Output the (x, y) coordinate of the center of the cell containing the given text.  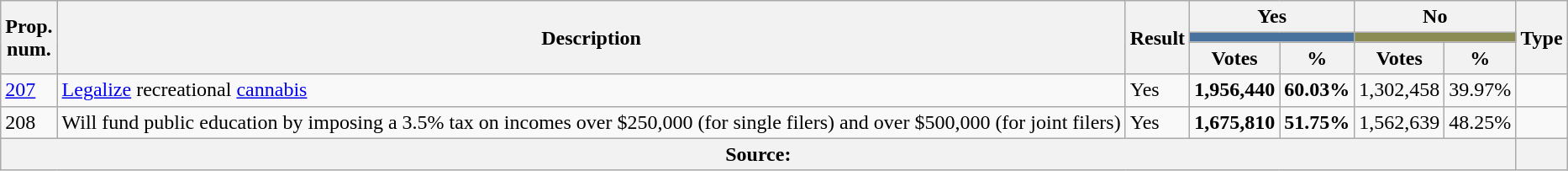
48.25% (1481, 122)
Prop.num. (29, 37)
Type (1541, 37)
207 (29, 90)
1,675,810 (1235, 122)
51.75% (1318, 122)
1,956,440 (1235, 90)
Source: (758, 154)
1,562,639 (1400, 122)
39.97% (1481, 90)
1,302,458 (1400, 90)
Legalize recreational cannabis (592, 90)
No (1435, 17)
208 (29, 122)
Result (1157, 37)
Description (592, 37)
60.03% (1318, 90)
Will fund public education by imposing a 3.5% tax on incomes over $250,000 (for single filers) and over $500,000 (for joint filers) (592, 122)
